Locate the cell with the specified text and output its (X, Y) center coordinate. 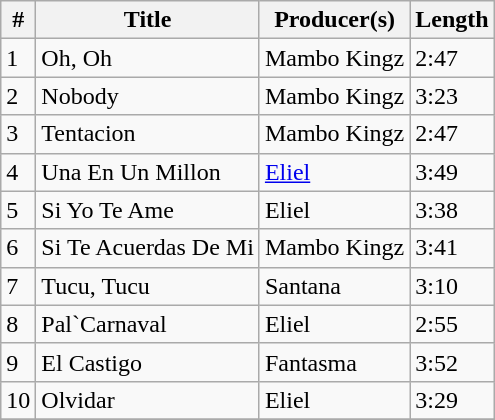
Producer(s) (334, 20)
Title (148, 20)
5 (18, 210)
# (18, 20)
3:49 (452, 172)
8 (18, 324)
1 (18, 58)
3:23 (452, 96)
Tentacion (148, 134)
Fantasma (334, 362)
4 (18, 172)
3:10 (452, 286)
Una En Un Millon (148, 172)
6 (18, 248)
3:41 (452, 248)
Pal`Carnaval (148, 324)
Si Te Acuerdas De Mi (148, 248)
9 (18, 362)
3 (18, 134)
Olvidar (148, 400)
El Castigo (148, 362)
7 (18, 286)
2 (18, 96)
Tucu, Tucu (148, 286)
Nobody (148, 96)
10 (18, 400)
3:52 (452, 362)
Length (452, 20)
3:29 (452, 400)
2:55 (452, 324)
Oh, Oh (148, 58)
3:38 (452, 210)
Santana (334, 286)
Si Yo Te Ame (148, 210)
